Provide the (X, Y) coordinate of the cell's center where the given text is located.  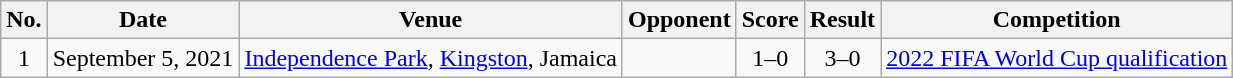
Venue (431, 20)
3–0 (842, 58)
Opponent (679, 20)
1 (24, 58)
Independence Park, Kingston, Jamaica (431, 58)
Date (143, 20)
2022 FIFA World Cup qualification (1057, 58)
No. (24, 20)
Score (770, 20)
September 5, 2021 (143, 58)
Result (842, 20)
Competition (1057, 20)
1–0 (770, 58)
